Pinpoint the cell where the given text exists, returning its [x, y] midpoint coordinate. 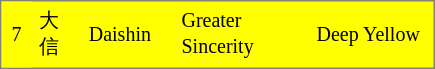
Deep Yellow [372, 35]
Daishin [128, 35]
7 [17, 35]
大信 [56, 35]
Greater Sincerity [240, 35]
